Detect which cell encompasses the target text, then output its (x, y) center coordinate. 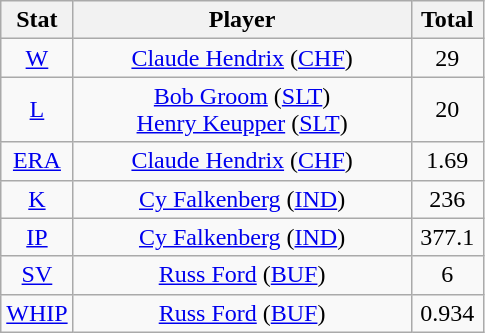
ERA (37, 161)
L (37, 110)
K (37, 199)
1.69 (447, 161)
W (37, 58)
29 (447, 58)
0.934 (447, 313)
6 (447, 275)
20 (447, 110)
Stat (37, 20)
IP (37, 237)
Total (447, 20)
WHIP (37, 313)
377.1 (447, 237)
SV (37, 275)
Bob Groom (SLT)Henry Keupper (SLT) (242, 110)
236 (447, 199)
Player (242, 20)
